Identify which cell holds the provided text, then report its (x, y) central coordinate. 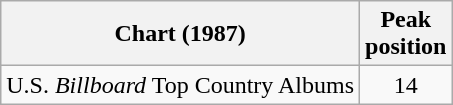
U.S. Billboard Top Country Albums (180, 85)
Chart (1987) (180, 34)
Peakposition (406, 34)
14 (406, 85)
